Detect which cell encompasses the target text, then output its (x, y) center coordinate. 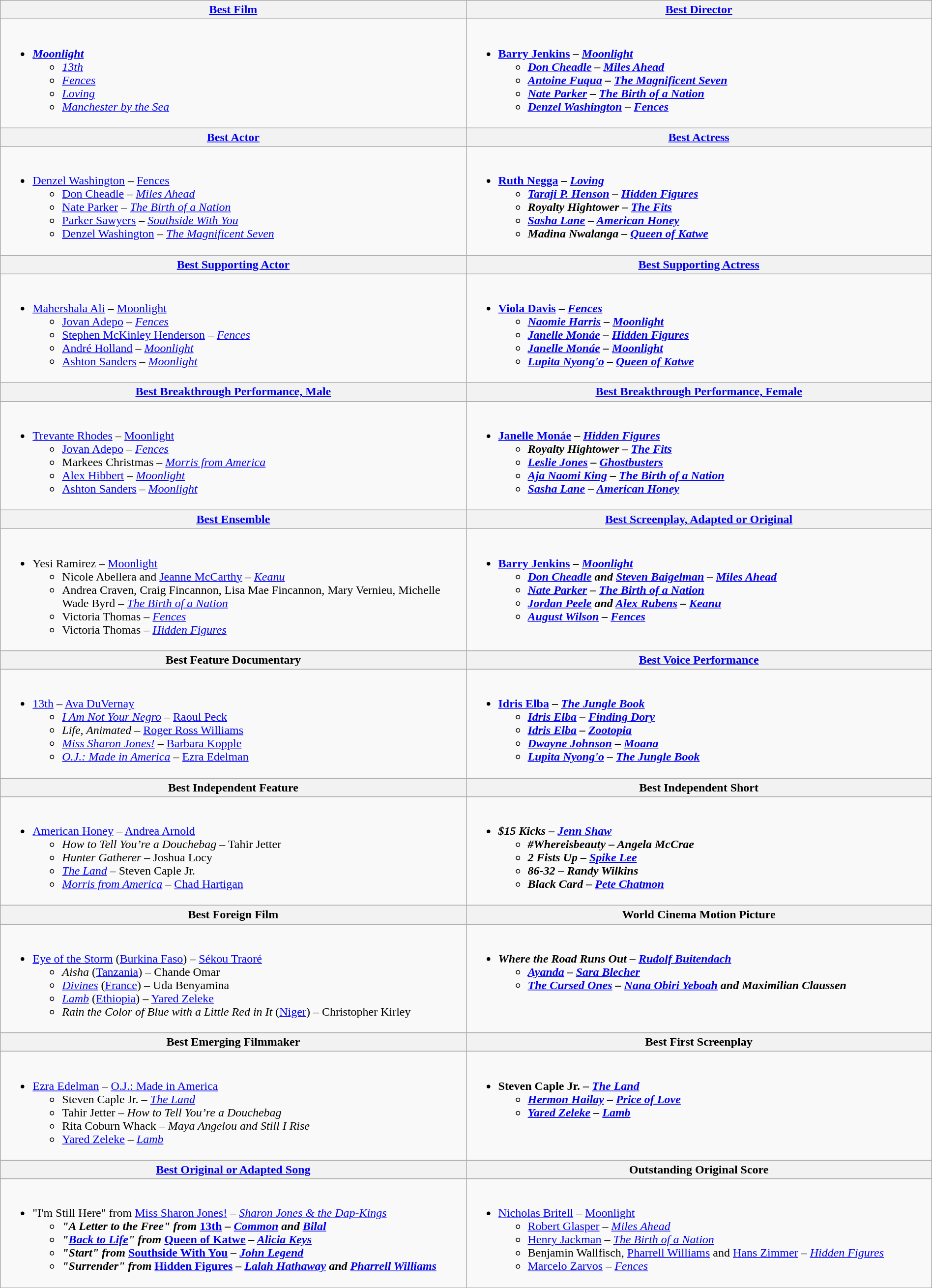
Best Supporting Actor (233, 264)
Best Breakthrough Performance, Male (233, 392)
Best First Screenplay (699, 1042)
Idris Elba – The Jungle BookIdris Elba – Finding DoryIdris Elba – ZootopiaDwayne Johnson – MoanaLupita Nyong'o – The Jungle Book (699, 724)
Viola Davis – FencesNaomie Harris – MoonlightJanelle Monáe – Hidden FiguresJanelle Monáe – MoonlightLupita Nyong'o – Queen of Katwe (699, 328)
Trevante Rhodes – MoonlightJovan Adepo – FencesMarkees Christmas – Morris from AmericaAlex Hibbert – MoonlightAshton Sanders – Moonlight (233, 455)
Best Feature Documentary (233, 660)
Best Director (699, 10)
Ruth Negga – LovingTaraji P. Henson – Hidden FiguresRoyalty Hightower – The FitsSasha Lane – American HoneyMadina Nwalanga – Queen of Katwe (699, 201)
Best Independent Short (699, 787)
Best Original or Adapted Song (233, 1170)
Best Actor (233, 137)
Best Voice Performance (699, 660)
Best Supporting Actress (699, 264)
Best Actress (699, 137)
Best Screenplay, Adapted or Original (699, 519)
Best Breakthrough Performance, Female (699, 392)
Best Film (233, 10)
Mahershala Ali – MoonlightJovan Adepo – FencesStephen McKinley Henderson – FencesAndré Holland – MoonlightAshton Sanders – Moonlight (233, 328)
Outstanding Original Score (699, 1170)
Best Emerging Filmmaker (233, 1042)
Moonlight13thFencesLovingManchester by the Sea (233, 74)
Best Ensemble (233, 519)
Best Independent Feature (233, 787)
Steven Caple Jr. – The LandHermon Hailay – Price of LoveYared Zeleke – Lamb (699, 1106)
Best Foreign Film (233, 915)
Barry Jenkins – MoonlightDon Cheadle – Miles AheadAntoine Fuqua – The Magnificent SevenNate Parker – The Birth of a NationDenzel Washington – Fences (699, 74)
World Cinema Motion Picture (699, 915)
Where the Road Runs Out – Rudolf BuitendachAyanda – Sara BlecherThe Cursed Ones – Nana Obiri Yeboah and Maximilian Claussen (699, 978)
$15 Kicks – Jenn Shaw#Whereisbeauty – Angela McCrae2 Fists Up – Spike Lee86-32 – Randy WilkinsBlack Card – Pete Chatmon (699, 851)
